Determine the [X, Y] coordinate at the center of the cell enclosing the given text.  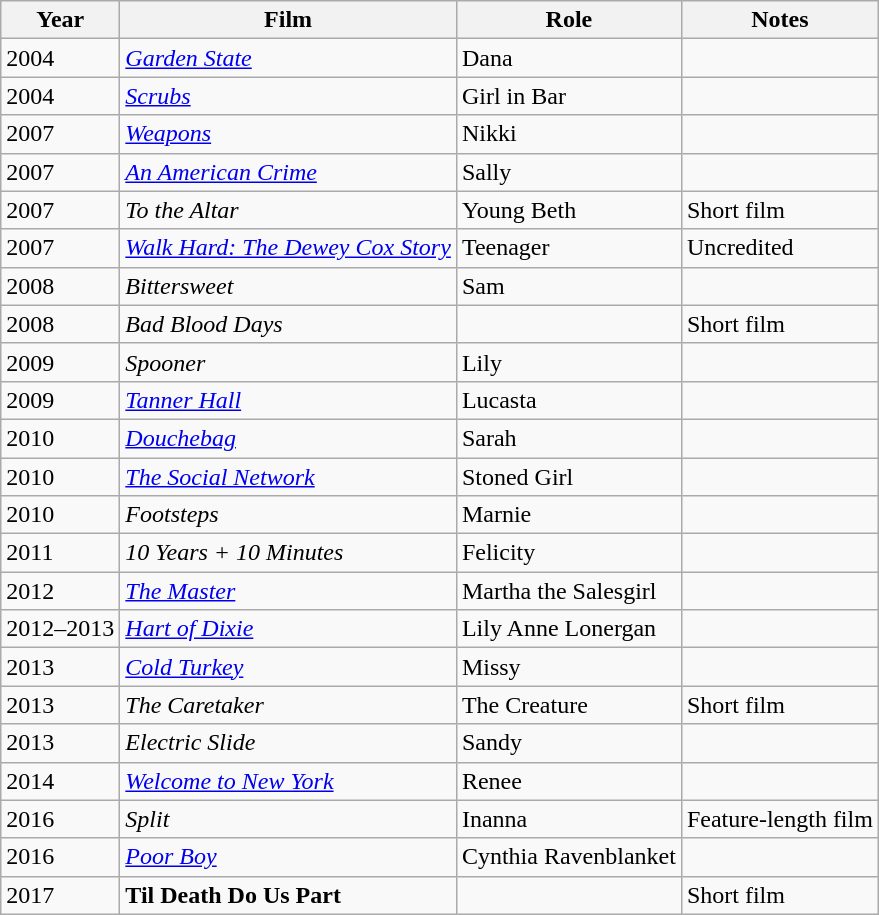
Sandy [568, 743]
Sam [568, 286]
2012–2013 [60, 629]
An American Crime [288, 172]
2012 [60, 591]
Poor Boy [288, 857]
Weapons [288, 134]
2014 [60, 781]
Spooner [288, 362]
The Master [288, 591]
Missy [568, 667]
10 Years + 10 Minutes [288, 553]
Girl in Bar [568, 96]
Renee [568, 781]
Til Death Do Us Part [288, 895]
Hart of Dixie [288, 629]
The Creature [568, 705]
Inanna [568, 819]
Lily [568, 362]
Feature-length film [780, 819]
Walk Hard: The Dewey Cox Story [288, 248]
Footsteps [288, 515]
Garden State [288, 58]
The Caretaker [288, 705]
Role [568, 20]
Sally [568, 172]
Teenager [568, 248]
Nikki [568, 134]
Marnie [568, 515]
Douchebag [288, 438]
2017 [60, 895]
Bittersweet [288, 286]
The Social Network [288, 477]
Felicity [568, 553]
Tanner Hall [288, 400]
Bad Blood Days [288, 324]
Scrubs [288, 96]
Lily Anne Lonergan [568, 629]
Notes [780, 20]
To the Altar [288, 210]
Uncredited [780, 248]
Lucasta [568, 400]
Cynthia Ravenblanket [568, 857]
Young Beth [568, 210]
Film [288, 20]
Electric Slide [288, 743]
Dana [568, 58]
Cold Turkey [288, 667]
Martha the Salesgirl [568, 591]
Year [60, 20]
Sarah [568, 438]
Split [288, 819]
Welcome to New York [288, 781]
Stoned Girl [568, 477]
2011 [60, 553]
